Provide the [X, Y] coordinate of the cell's center where the given text is located.  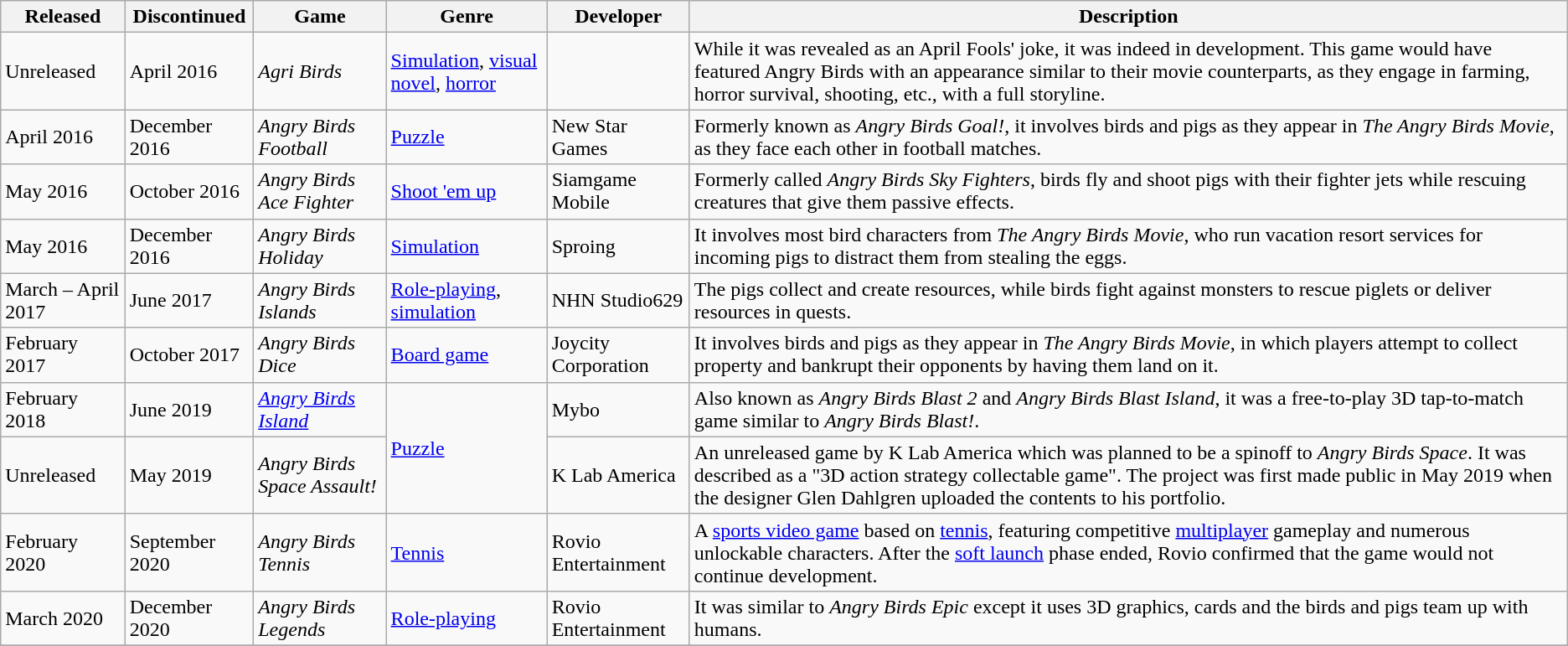
May 2019 [189, 475]
Simulation, visual novel, horror [467, 71]
Tennis [467, 552]
Board game [467, 355]
March – April 2017 [63, 300]
Role-playing [467, 618]
Angry Birds Holiday [320, 246]
Agri Birds [320, 71]
Also known as Angry Birds Blast 2 and Angry Birds Blast Island, it was a free-to-play 3D tap-to-match game similar to Angry Birds Blast!. [1128, 409]
Angry Birds Dice [320, 355]
Joycity Corporation [618, 355]
March 2020 [63, 618]
October 2017 [189, 355]
Formerly known as Angry Birds Goal!, it involves birds and pigs as they appear in The Angry Birds Movie, as they face each other in football matches. [1128, 137]
December 2020 [189, 618]
Angry Birds Space Assault! [320, 475]
Shoot 'em up [467, 191]
Discontinued [189, 17]
Sproing [618, 246]
September 2020 [189, 552]
Game [320, 17]
February 2018 [63, 409]
New Star Games [618, 137]
Angry Birds Football [320, 137]
Angry Birds Tennis [320, 552]
Developer [618, 17]
Description [1128, 17]
Released [63, 17]
K Lab America [618, 475]
NHN Studio629 [618, 300]
October 2016 [189, 191]
June 2017 [189, 300]
Angry Birds Islands [320, 300]
Angry Birds Island [320, 409]
Role-playing, simulation [467, 300]
February 2017 [63, 355]
Formerly called Angry Birds Sky Fighters, birds fly and shoot pigs with their fighter jets while rescuing creatures that give them passive effects. [1128, 191]
Angry Birds Legends [320, 618]
Siamgame Mobile [618, 191]
Mybo [618, 409]
It was similar to Angry Birds Epic except it uses 3D graphics, cards and the birds and pigs team up with humans. [1128, 618]
June 2019 [189, 409]
Angry Birds Ace Fighter [320, 191]
The pigs collect and create resources, while birds fight against monsters to rescue piglets or deliver resources in quests. [1128, 300]
Genre [467, 17]
February 2020 [63, 552]
Simulation [467, 246]
